Extract the (x, y) coordinate from the center of the cell holding the provided text.  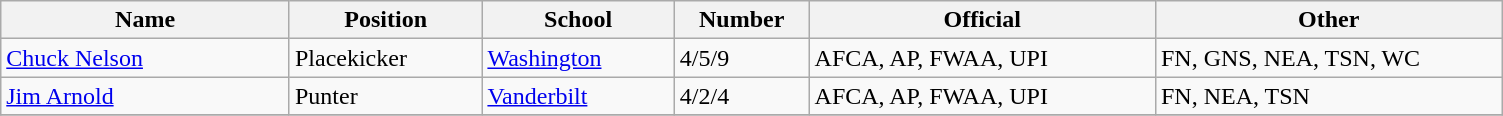
4/2/4 (742, 96)
School (578, 20)
Placekicker (385, 58)
FN, GNS, NEA, TSN, WC (1328, 58)
Washington (578, 58)
FN, NEA, TSN (1328, 96)
Jim Arnold (146, 96)
Number (742, 20)
Vanderbilt (578, 96)
Chuck Nelson (146, 58)
Official (982, 20)
4/5/9 (742, 58)
Other (1328, 20)
Position (385, 20)
Name (146, 20)
Punter (385, 96)
